Pinpoint the cell where the given text exists, returning its (X, Y) midpoint coordinate. 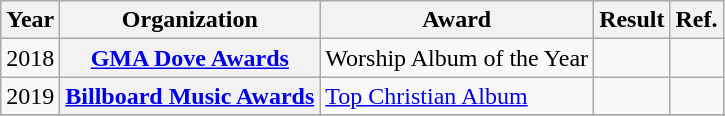
Top Christian Album (457, 96)
Year (30, 20)
GMA Dove Awards (190, 58)
Ref. (696, 20)
Billboard Music Awards (190, 96)
Result (632, 20)
2019 (30, 96)
Worship Album of the Year (457, 58)
Award (457, 20)
Organization (190, 20)
2018 (30, 58)
